Identify which cell holds the provided text, then report its (X, Y) central coordinate. 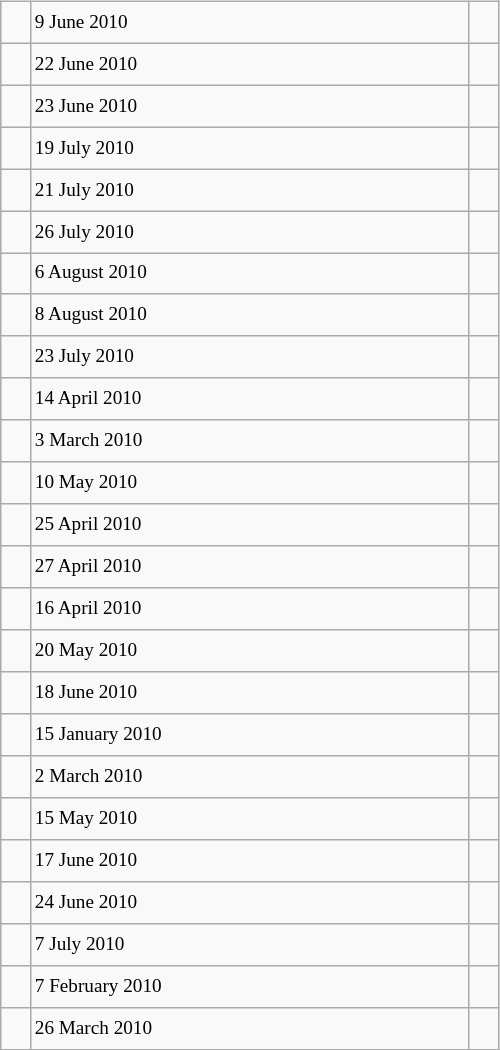
19 July 2010 (250, 148)
20 May 2010 (250, 651)
7 July 2010 (250, 944)
2 March 2010 (250, 777)
15 January 2010 (250, 735)
3 March 2010 (250, 441)
23 June 2010 (250, 106)
7 February 2010 (250, 986)
23 July 2010 (250, 357)
24 June 2010 (250, 902)
17 June 2010 (250, 861)
22 June 2010 (250, 64)
18 June 2010 (250, 693)
14 April 2010 (250, 399)
15 May 2010 (250, 819)
9 June 2010 (250, 22)
27 April 2010 (250, 567)
26 March 2010 (250, 1028)
8 August 2010 (250, 315)
16 April 2010 (250, 609)
10 May 2010 (250, 483)
25 April 2010 (250, 525)
21 July 2010 (250, 190)
26 July 2010 (250, 232)
6 August 2010 (250, 274)
